Locate the cell with the specified text and output its (X, Y) center coordinate. 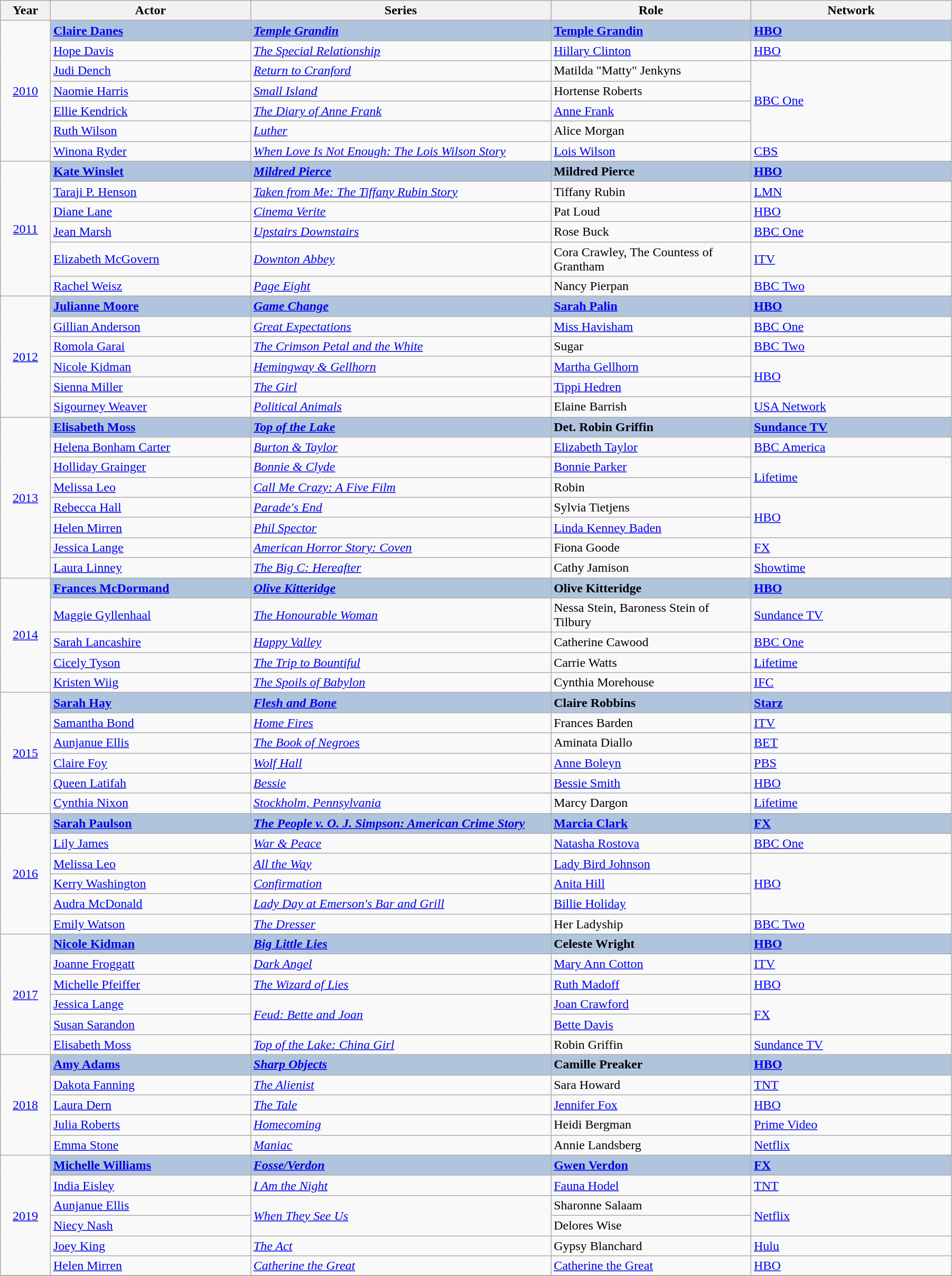
Cora Crawley, The Countess of Grantham (651, 259)
2016 (25, 873)
Catherine Cawood (651, 642)
Carrie Watts (651, 663)
Taraji P. Henson (150, 191)
Downton Abbey (400, 259)
Hortense Roberts (651, 91)
Robin Griffin (651, 1045)
Anita Hill (651, 883)
Lily James (150, 843)
Martha Gellhorn (651, 367)
War & Peace (400, 843)
Kerry Washington (150, 883)
Bessie Smith (651, 783)
Claire Foy (150, 763)
Top of the Lake: China Girl (400, 1045)
Page Eight (400, 286)
CBS (852, 151)
The Special Relationship (400, 51)
Sylvia Tietjens (651, 507)
Flesh and Bone (400, 703)
Queen Latifah (150, 783)
Jean Marsh (150, 231)
Michelle Pfeiffer (150, 984)
Claire Danes (150, 31)
All the Way (400, 863)
The Act (400, 1245)
Joanne Froggatt (150, 964)
Lois Wilson (651, 151)
Small Island (400, 91)
Sarah Hay (150, 703)
Miss Havisham (651, 327)
2019 (25, 1215)
When Love Is Not Enough: The Lois Wilson Story (400, 151)
2012 (25, 357)
Elizabeth McGovern (150, 259)
The Girl (400, 387)
Julianne Moore (150, 306)
The Tale (400, 1105)
The Book of Negroes (400, 743)
Delores Wise (651, 1225)
The Alienist (400, 1085)
Holliday Grainger (150, 467)
Fauna Hodel (651, 1185)
Sugar (651, 347)
Tippi Hedren (651, 387)
Susan Sarandon (150, 1024)
2014 (25, 635)
Sarah Palin (651, 306)
Elizabeth Taylor (651, 447)
2017 (25, 994)
Starz (852, 703)
The Honourable Woman (400, 615)
Fiona Goode (651, 547)
Michelle Williams (150, 1165)
Dark Angel (400, 964)
Sigourney Weaver (150, 407)
Happy Valley (400, 642)
LMN (852, 191)
Actor (150, 11)
Showtime (852, 567)
Cathy Jamison (651, 567)
Anne Frank (651, 111)
Rose Buck (651, 231)
Upstairs Downstairs (400, 231)
Nancy Pierpan (651, 286)
Frances Barden (651, 723)
Cinema Verite (400, 211)
The Trip to Bountiful (400, 663)
Series (400, 11)
Naomie Harris (150, 91)
Camille Preaker (651, 1065)
Bessie (400, 783)
Winona Ryder (150, 151)
Laura Linney (150, 567)
I Am the Night (400, 1185)
Hulu (852, 1245)
Audra McDonald (150, 904)
The People v. O. J. Simpson: American Crime Story (400, 823)
Aminata Diallo (651, 743)
Det. Robin Griffin (651, 427)
Amy Adams (150, 1065)
BET (852, 743)
The Crimson Petal and the White (400, 347)
The Spoils of Babylon (400, 683)
IFC (852, 683)
Niecy Nash (150, 1225)
Pat Loud (651, 211)
Natasha Rostova (651, 843)
Marcy Dargon (651, 803)
Alice Morgan (651, 131)
Her Ladyship (651, 924)
USA Network (852, 407)
Hillary Clinton (651, 51)
Diane Lane (150, 211)
Rebecca Hall (150, 507)
Samantha Bond (150, 723)
Kate Winslet (150, 171)
2013 (25, 497)
Role (651, 11)
PBS (852, 763)
Joan Crawford (651, 1004)
Luther (400, 131)
American Horror Story: Coven (400, 547)
The Wizard of Lies (400, 984)
Sarah Lancashire (150, 642)
The Dresser (400, 924)
Claire Robbins (651, 703)
Game Change (400, 306)
Bette Davis (651, 1024)
Wolf Hall (400, 763)
Big Little Lies (400, 944)
Feud: Bette and Joan (400, 1014)
Mary Ann Cotton (651, 964)
Anne Boleyn (651, 763)
Hemingway & Gellhorn (400, 367)
2010 (25, 91)
Lady Day at Emerson's Bar and Grill (400, 904)
Jennifer Fox (651, 1105)
Dakota Fanning (150, 1085)
Stockholm, Pennsylvania (400, 803)
Gwen Verdon (651, 1165)
Romola Garai (150, 347)
Parade's End (400, 507)
Ruth Madoff (651, 984)
Billie Holiday (651, 904)
Tiffany Rubin (651, 191)
Judi Dench (150, 71)
Cynthia Nixon (150, 803)
Sarah Paulson (150, 823)
Return to Cranford (400, 71)
Sienna Miller (150, 387)
Home Fires (400, 723)
Sharp Objects (400, 1065)
Cicely Tyson (150, 663)
Burton & Taylor (400, 447)
Rachel Weisz (150, 286)
Kristen Wiig (150, 683)
BBC America (852, 447)
Gillian Anderson (150, 327)
Gypsy Blanchard (651, 1245)
Call Me Crazy: A Five Film (400, 487)
Great Expectations (400, 327)
Top of the Lake (400, 427)
Ellie Kendrick (150, 111)
Julia Roberts (150, 1125)
Ruth Wilson (150, 131)
Sharonne Salaam (651, 1205)
Nessa Stein, Baroness Stein of Tilbury (651, 615)
Maniac (400, 1145)
Elaine Barrish (651, 407)
Hope Davis (150, 51)
Linda Kenney Baden (651, 527)
Frances McDormand (150, 588)
Maggie Gyllenhaal (150, 615)
Political Animals (400, 407)
Matilda "Matty" Jenkyns (651, 71)
Bonnie Parker (651, 467)
Bonnie & Clyde (400, 467)
Marcia Clark (651, 823)
Prime Video (852, 1125)
Confirmation (400, 883)
Emma Stone (150, 1145)
2018 (25, 1105)
Network (852, 11)
Joey King (150, 1245)
India Eisley (150, 1185)
The Diary of Anne Frank (400, 111)
Year (25, 11)
Heidi Bergman (651, 1125)
Lady Bird Johnson (651, 863)
Emily Watson (150, 924)
Phil Spector (400, 527)
Homecoming (400, 1125)
Laura Dern (150, 1105)
Celeste Wright (651, 944)
2015 (25, 753)
When They See Us (400, 1215)
Cynthia Morehouse (651, 683)
2011 (25, 228)
The Big C: Hereafter (400, 567)
Annie Landsberg (651, 1145)
Helena Bonham Carter (150, 447)
Sara Howard (651, 1085)
Taken from Me: The Tiffany Rubin Story (400, 191)
Fosse/Verdon (400, 1165)
Robin (651, 487)
